Locate the cell with the specified text and output its (x, y) center coordinate. 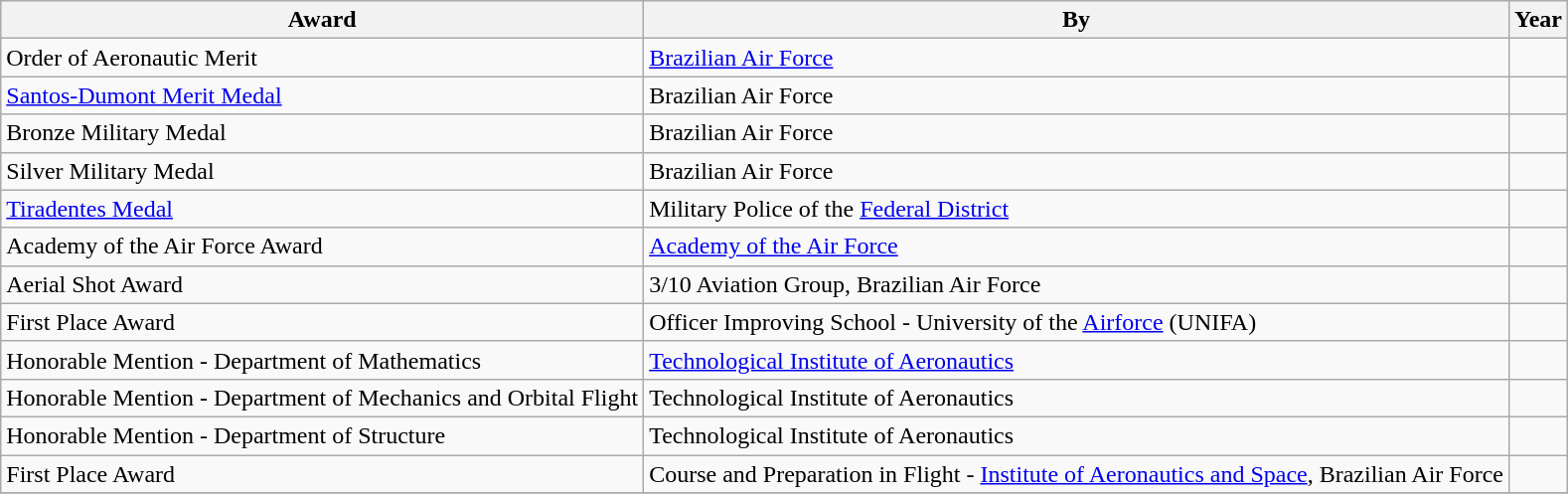
Course and Preparation in Flight - Institute of Aeronautics and Space, Brazilian Air Force (1077, 474)
3/10 Aviation Group, Brazilian Air Force (1077, 284)
Military Police of the Federal District (1077, 209)
By (1077, 20)
Santos-Dumont Merit Medal (322, 95)
Academy of the Air Force (1077, 247)
Academy of the Air Force Award (322, 247)
Award (322, 20)
Tiradentes Medal (322, 209)
Silver Military Medal (322, 171)
Year (1538, 20)
Honorable Mention - Department of Mathematics (322, 360)
Bronze Military Medal (322, 133)
Order of Aeronautic Merit (322, 58)
Honorable Mention - Department of Structure (322, 435)
Honorable Mention - Department of Mechanics and Orbital Flight (322, 398)
Aerial Shot Award (322, 284)
Officer Improving School - University of the Airforce (UNIFA) (1077, 322)
